Detect which cell encompasses the target text, then output its [X, Y] center coordinate. 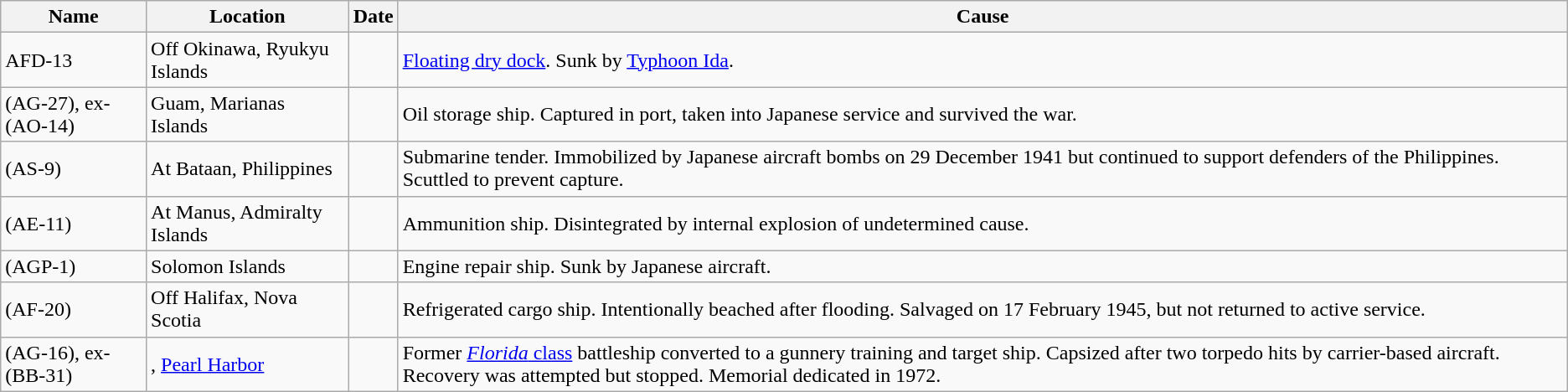
At Bataan, Philippines [248, 169]
Off Halifax, Nova Scotia [248, 310]
(AS-9) [74, 169]
Off Okinawa, Ryukyu Islands [248, 60]
(AG-27), ex-(AO-14) [74, 114]
Engine repair ship. Sunk by Japanese aircraft. [983, 266]
Date [374, 17]
Oil storage ship. Captured in port, taken into Japanese service and survived the war. [983, 114]
Ammunition ship. Disintegrated by internal explosion of undetermined cause. [983, 223]
, Pearl Harbor [248, 364]
(AG-16), ex-(BB-31) [74, 364]
Solomon Islands [248, 266]
(AF-20) [74, 310]
AFD-13 [74, 60]
Refrigerated cargo ship. Intentionally beached after flooding. Salvaged on 17 February 1945, but not returned to active service. [983, 310]
At Manus, Admiralty Islands [248, 223]
Name [74, 17]
(AGP-1) [74, 266]
Floating dry dock. Sunk by Typhoon Ida. [983, 60]
(AE-11) [74, 223]
Cause [983, 17]
Guam, Marianas Islands [248, 114]
Location [248, 17]
